Locate the cell with the specified text and output its [x, y] center coordinate. 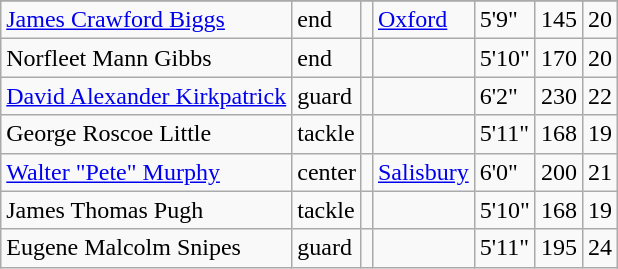
170 [558, 58]
230 [558, 96]
5'9" [504, 20]
Oxford [423, 20]
James Crawford Biggs [146, 20]
George Roscoe Little [146, 134]
Eugene Malcolm Snipes [146, 248]
22 [600, 96]
21 [600, 172]
center [327, 172]
David Alexander Kirkpatrick [146, 96]
6'0" [504, 172]
Norfleet Mann Gibbs [146, 58]
Salisbury [423, 172]
Walter "Pete" Murphy [146, 172]
6'2" [504, 96]
24 [600, 248]
195 [558, 248]
145 [558, 20]
200 [558, 172]
James Thomas Pugh [146, 210]
